Return the (X, Y) coordinate for the center point of the cell that contains the specified text.  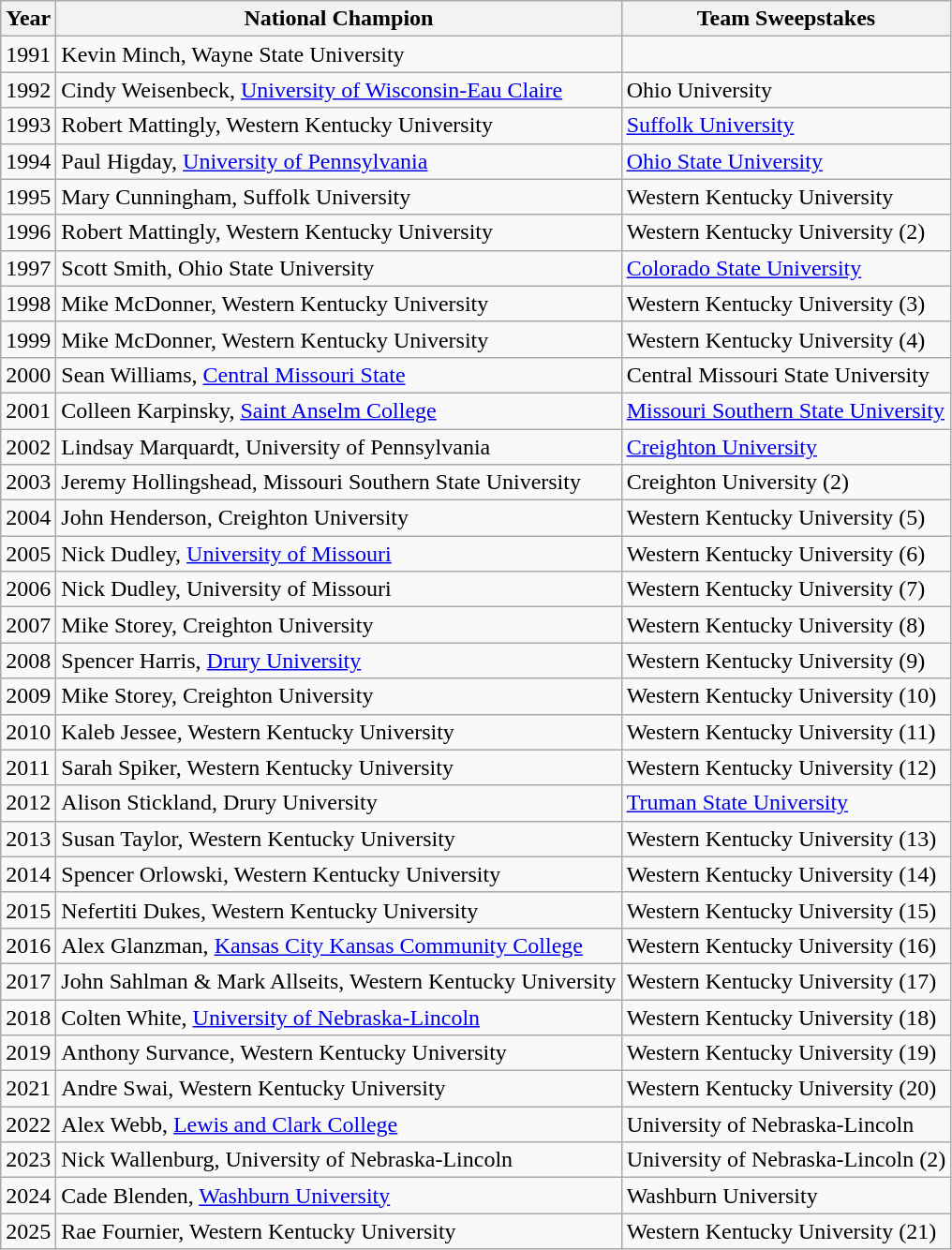
Ohio University (786, 90)
2019 (28, 1053)
Western Kentucky University (2) (786, 232)
2006 (28, 589)
Western Kentucky University (5) (786, 518)
Western Kentucky University (16) (786, 945)
Creighton University (2) (786, 483)
Colleen Karpinsky, Saint Anselm College (339, 410)
Western Kentucky University (8) (786, 625)
Western Kentucky University (17) (786, 981)
1995 (28, 197)
Central Missouri State University (786, 375)
Western Kentucky University (14) (786, 874)
Western Kentucky University (786, 197)
Susan Taylor, Western Kentucky University (339, 839)
Alison Stickland, Drury University (339, 803)
Western Kentucky University (20) (786, 1089)
Team Sweepstakes (786, 19)
Western Kentucky University (18) (786, 1017)
University of Nebraska-Lincoln (2) (786, 1160)
Suffolk University (786, 126)
University of Nebraska-Lincoln (786, 1124)
2012 (28, 803)
1998 (28, 304)
1991 (28, 54)
Western Kentucky University (21) (786, 1231)
Spencer Orlowski, Western Kentucky University (339, 874)
Western Kentucky University (19) (786, 1053)
2001 (28, 410)
2008 (28, 661)
Cindy Weisenbeck, University of Wisconsin-Eau Claire (339, 90)
2000 (28, 375)
Alex Glanzman, Kansas City Kansas Community College (339, 945)
2021 (28, 1089)
2007 (28, 625)
Colorado State University (786, 268)
Anthony Survance, Western Kentucky University (339, 1053)
2022 (28, 1124)
National Champion (339, 19)
2024 (28, 1196)
Colten White, University of Nebraska-Lincoln (339, 1017)
Truman State University (786, 803)
Jeremy Hollingshead, Missouri Southern State University (339, 483)
Year (28, 19)
2013 (28, 839)
John Sahlman & Mark Allseits, Western Kentucky University (339, 981)
Kevin Minch, Wayne State University (339, 54)
2003 (28, 483)
2004 (28, 518)
Nefertiti Dukes, Western Kentucky University (339, 910)
1992 (28, 90)
Western Kentucky University (4) (786, 339)
2010 (28, 732)
John Henderson, Creighton University (339, 518)
Paul Higday, University of Pennsylvania (339, 161)
2023 (28, 1160)
Lindsay Marquardt, University of Pennsylvania (339, 447)
2018 (28, 1017)
2017 (28, 981)
2005 (28, 554)
2015 (28, 910)
Washburn University (786, 1196)
2011 (28, 767)
Sarah Spiker, Western Kentucky University (339, 767)
1997 (28, 268)
2002 (28, 447)
1996 (28, 232)
Western Kentucky University (11) (786, 732)
Sean Williams, Central Missouri State (339, 375)
Western Kentucky University (7) (786, 589)
Nick Wallenburg, University of Nebraska-Lincoln (339, 1160)
Alex Webb, Lewis and Clark College (339, 1124)
Missouri Southern State University (786, 410)
Western Kentucky University (12) (786, 767)
1999 (28, 339)
Scott Smith, Ohio State University (339, 268)
Western Kentucky University (9) (786, 661)
Mary Cunningham, Suffolk University (339, 197)
1993 (28, 126)
Ohio State University (786, 161)
Cade Blenden, Washburn University (339, 1196)
Spencer Harris, Drury University (339, 661)
Kaleb Jessee, Western Kentucky University (339, 732)
Andre Swai, Western Kentucky University (339, 1089)
Western Kentucky University (3) (786, 304)
Creighton University (786, 447)
Rae Fournier, Western Kentucky University (339, 1231)
2009 (28, 696)
2016 (28, 945)
Western Kentucky University (10) (786, 696)
1994 (28, 161)
Western Kentucky University (15) (786, 910)
2014 (28, 874)
Western Kentucky University (13) (786, 839)
Western Kentucky University (6) (786, 554)
2025 (28, 1231)
